Locate the cell with the specified text and output its [X, Y] center coordinate. 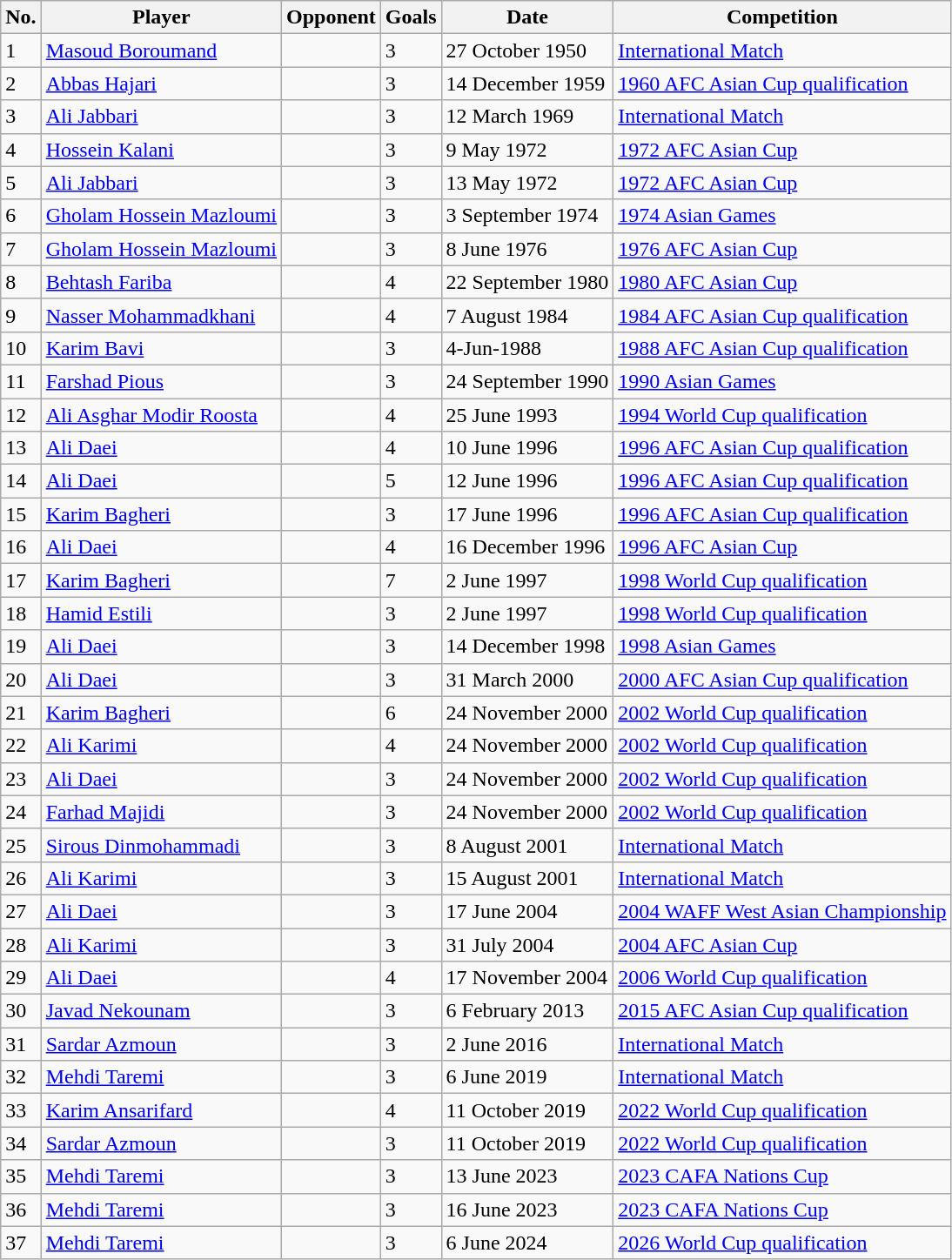
17 June 1996 [527, 514]
2026 World Cup qualification [782, 1243]
1994 World Cup qualification [782, 415]
8 August 2001 [527, 845]
1998 Asian Games [782, 647]
12 March 1969 [527, 117]
Karim Ansarifard [161, 1110]
14 [21, 481]
15 August 2001 [527, 878]
13 May 1972 [527, 183]
2 [21, 84]
Masoud Boroumand [161, 50]
17 November 2004 [527, 978]
1974 Asian Games [782, 216]
1996 AFC Asian Cup [782, 547]
1980 AFC Asian Cup [782, 282]
12 June 1996 [527, 481]
17 [21, 580]
Nasser Mohammadkhani [161, 315]
24 September 1990 [527, 381]
9 [21, 315]
1960 AFC Asian Cup qualification [782, 84]
31 [21, 1044]
Hamid Estili [161, 613]
Farhad Majidi [161, 812]
29 [21, 978]
36 [21, 1210]
1976 AFC Asian Cup [782, 249]
Farshad Pious [161, 381]
1988 AFC Asian Cup qualification [782, 348]
Hossein Kalani [161, 150]
Opponent [332, 17]
27 October 1950 [527, 50]
24 [21, 812]
4-Jun-1988 [527, 348]
1984 AFC Asian Cup qualification [782, 315]
Abbas Hajari [161, 84]
15 [21, 514]
2006 World Cup qualification [782, 978]
10 June 1996 [527, 448]
18 [21, 613]
Competition [782, 17]
Goals [411, 17]
6 February 2013 [527, 1011]
2 June 2016 [527, 1044]
22 [21, 746]
31 March 2000 [527, 680]
14 December 1959 [527, 84]
16 [21, 547]
16 December 1996 [527, 547]
25 [21, 845]
32 [21, 1077]
2000 AFC Asian Cup qualification [782, 680]
6 June 2024 [527, 1243]
37 [21, 1243]
9 May 1972 [527, 150]
8 June 1976 [527, 249]
17 June 2004 [527, 911]
33 [21, 1110]
12 [21, 415]
13 [21, 448]
31 July 2004 [527, 944]
20 [21, 680]
28 [21, 944]
2004 WAFF West Asian Championship [782, 911]
Javad Nekounam [161, 1011]
34 [21, 1143]
25 June 1993 [527, 415]
1 [21, 50]
6 June 2019 [527, 1077]
Player [161, 17]
7 August 1984 [527, 315]
30 [21, 1011]
27 [21, 911]
16 June 2023 [527, 1210]
3 September 1974 [527, 216]
10 [21, 348]
Sirous Dinmohammadi [161, 845]
23 [21, 779]
1990 Asian Games [782, 381]
26 [21, 878]
Karim Bavi [161, 348]
Ali Asghar Modir Roosta [161, 415]
Behtash Fariba [161, 282]
22 September 1980 [527, 282]
13 June 2023 [527, 1176]
19 [21, 647]
No. [21, 17]
21 [21, 713]
2004 AFC Asian Cup [782, 944]
2015 AFC Asian Cup qualification [782, 1011]
Date [527, 17]
14 December 1998 [527, 647]
11 [21, 381]
35 [21, 1176]
8 [21, 282]
